Detect which cell encompasses the target text, then output its (x, y) center coordinate. 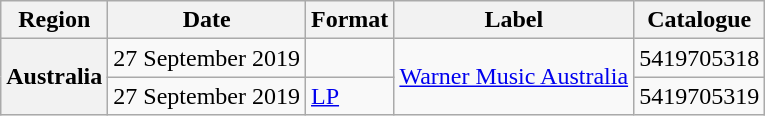
Date (207, 20)
LP (350, 96)
Format (350, 20)
Australia (54, 77)
Warner Music Australia (514, 77)
Catalogue (700, 20)
5419705318 (700, 58)
5419705319 (700, 96)
Region (54, 20)
Label (514, 20)
